Identify which cell holds the provided text, then report its (X, Y) central coordinate. 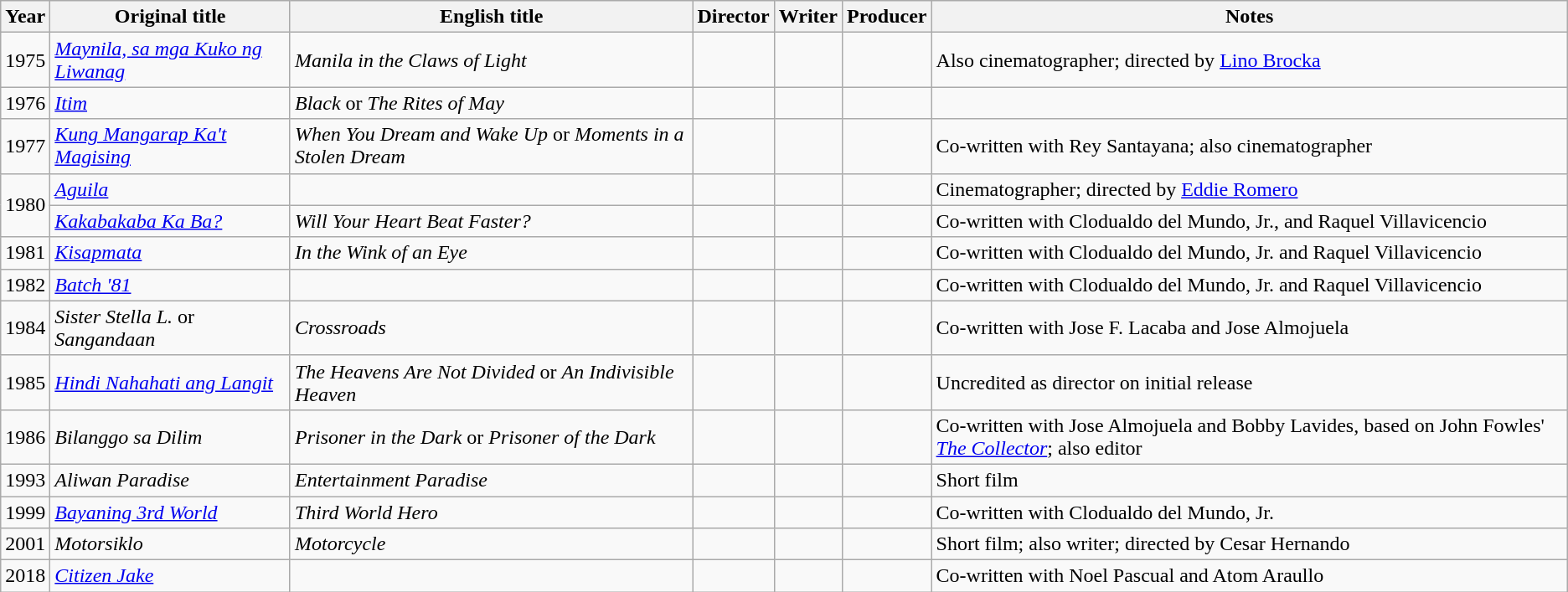
Co-written with Clodualdo del Mundo, Jr., and Raquel Villavicencio (1250, 221)
Third World Hero (491, 512)
Itim (171, 103)
Also cinematographer; directed by Lino Brocka (1250, 60)
1999 (25, 512)
Kung Mangarap Ka't Magising (171, 146)
Maynila, sa mga Kuko ng Liwanag (171, 60)
Director (734, 17)
1993 (25, 480)
Co-written with Rey Santayana; also cinematographer (1250, 146)
Co-written with Jose F. Lacaba and Jose Almojuela (1250, 328)
Producer (886, 17)
Original title (171, 17)
Citizen Jake (171, 576)
In the Wink of an Eye (491, 253)
Crossroads (491, 328)
Bayaning 3rd World (171, 512)
Manila in the Claws of Light (491, 60)
Kisapmata (171, 253)
Year (25, 17)
The Heavens Are Not Divided or An Indivisible Heaven (491, 382)
1984 (25, 328)
Entertainment Paradise (491, 480)
1981 (25, 253)
1975 (25, 60)
Writer (807, 17)
Hindi Nahahati ang Langit (171, 382)
Black or The Rites of May (491, 103)
Aguila (171, 189)
Bilanggo sa Dilim (171, 437)
Short film; also writer; directed by Cesar Hernando (1250, 544)
Short film (1250, 480)
Cinematographer; directed by Eddie Romero (1250, 189)
Co-written with Clodualdo del Mundo, Jr. (1250, 512)
Motorsiklo (171, 544)
Sister Stella L. or Sangandaan (171, 328)
1982 (25, 285)
2001 (25, 544)
Motorcycle (491, 544)
Co-written with Jose Almojuela and Bobby Lavides, based on John Fowles' The Collector; also editor (1250, 437)
2018 (25, 576)
English title (491, 17)
1986 (25, 437)
Aliwan Paradise (171, 480)
1980 (25, 205)
1985 (25, 382)
Kakabakaba Ka Ba? (171, 221)
Notes (1250, 17)
Batch '81 (171, 285)
1977 (25, 146)
Will Your Heart Beat Faster? (491, 221)
Prisoner in the Dark or Prisoner of the Dark (491, 437)
Co-written with Noel Pascual and Atom Araullo (1250, 576)
1976 (25, 103)
When You Dream and Wake Up or Moments in a Stolen Dream (491, 146)
Uncredited as director on initial release (1250, 382)
